Locate the cell with the specified text and output its [x, y] center coordinate. 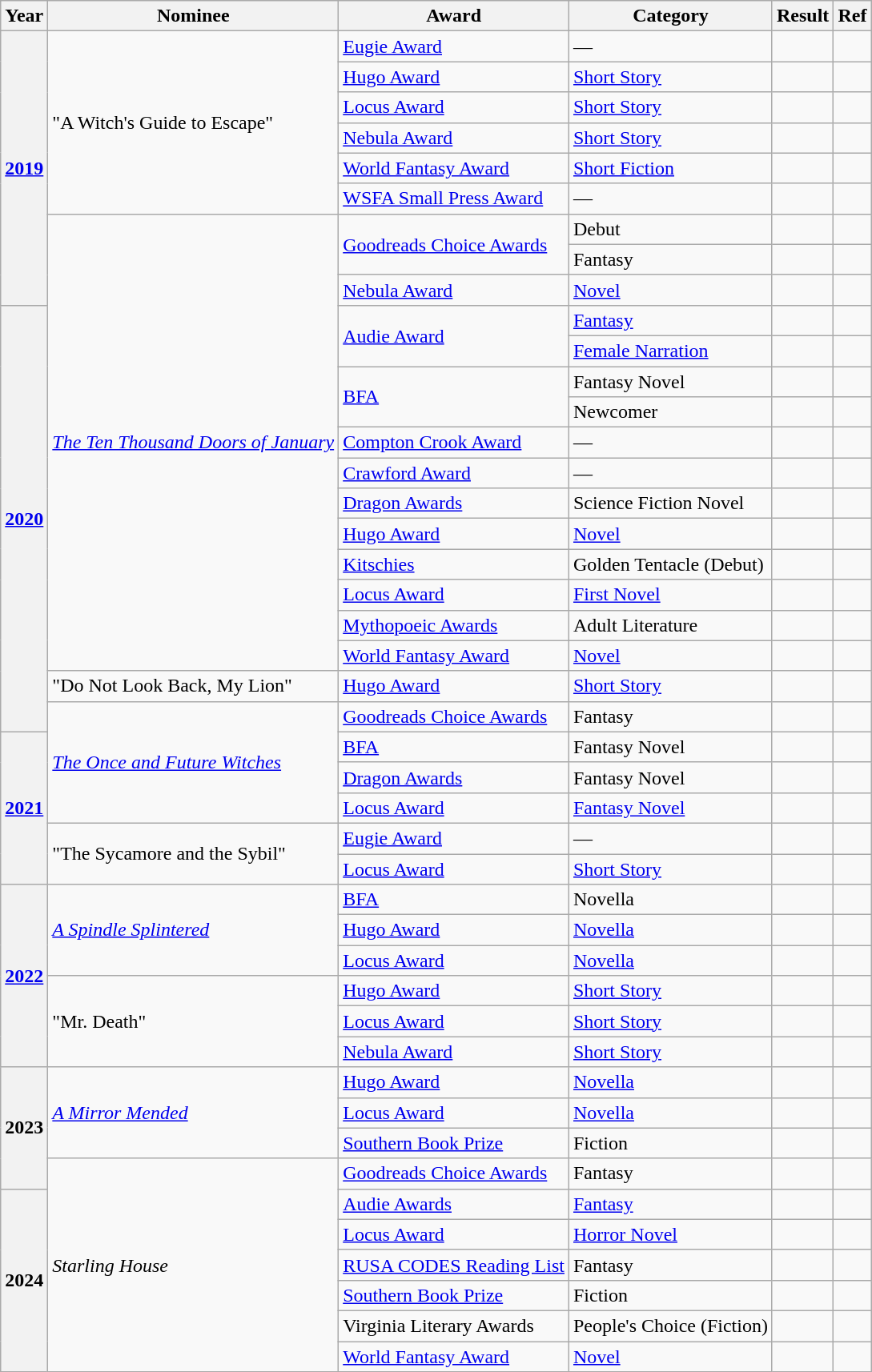
Science Fiction Novel [670, 503]
A Spindle Splintered [194, 930]
2021 [24, 808]
2024 [24, 1280]
"Mr. Death" [194, 1021]
Nominee [194, 16]
Virginia Literary Awards [454, 1326]
Horror Novel [670, 1234]
Adult Literature [670, 625]
Newcomer [670, 412]
2023 [24, 1128]
RUSA CODES Reading List [454, 1265]
Audie Award [454, 335]
Compton Crook Award [454, 443]
Golden Tentacle (Debut) [670, 564]
Result [802, 16]
"A Witch's Guide to Escape" [194, 122]
Ref [852, 16]
The Once and Future Witches [194, 762]
Kitschies [454, 564]
Audie Awards [454, 1204]
Debut [670, 229]
People's Choice (Fiction) [670, 1326]
2022 [24, 976]
A Mirror Mended [194, 1113]
WSFA Small Press Award [454, 199]
2019 [24, 168]
Mythopoeic Awards [454, 625]
"The Sycamore and the Sybil" [194, 853]
Award [454, 16]
Short Fiction [670, 168]
Starling House [194, 1265]
Category [670, 16]
The Ten Thousand Doors of January [194, 442]
"Do Not Look Back, My Lion" [194, 686]
First Novel [670, 595]
Female Narration [670, 351]
Crawford Award [454, 473]
Year [24, 16]
2020 [24, 519]
